Return the [x, y] coordinate for the center point of the cell that contains the specified text.  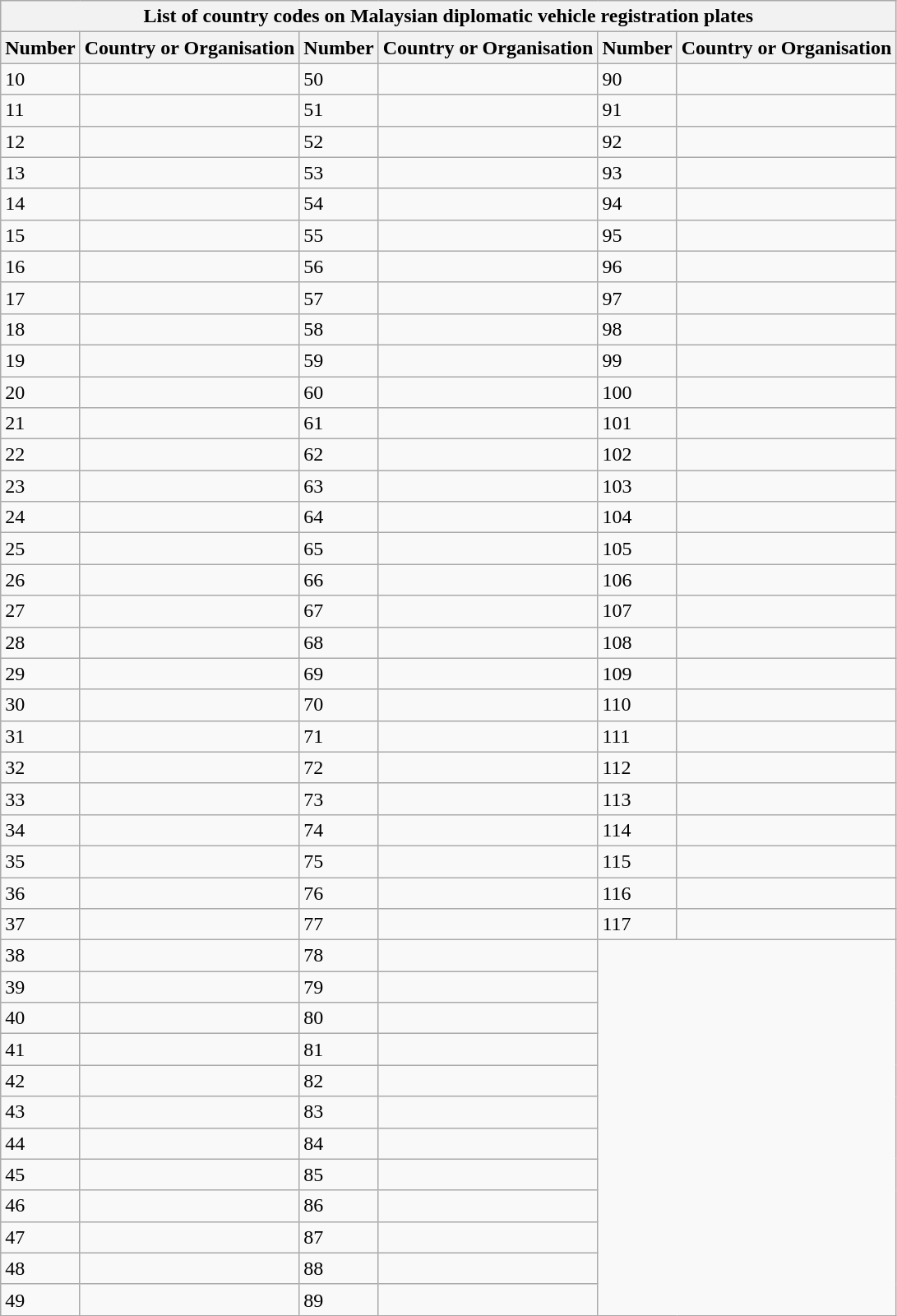
110 [637, 705]
54 [339, 204]
112 [637, 767]
69 [339, 674]
91 [637, 110]
109 [637, 674]
96 [637, 266]
38 [40, 956]
58 [339, 329]
14 [40, 204]
77 [339, 924]
107 [637, 611]
17 [40, 298]
26 [40, 580]
80 [339, 1018]
65 [339, 549]
55 [339, 235]
92 [637, 141]
98 [637, 329]
56 [339, 266]
115 [637, 861]
105 [637, 549]
71 [339, 736]
30 [40, 705]
78 [339, 956]
24 [40, 517]
19 [40, 360]
42 [40, 1081]
64 [339, 517]
85 [339, 1175]
117 [637, 924]
73 [339, 799]
88 [339, 1268]
10 [40, 79]
87 [339, 1237]
51 [339, 110]
60 [339, 392]
76 [339, 892]
104 [637, 517]
83 [339, 1112]
16 [40, 266]
84 [339, 1143]
63 [339, 486]
27 [40, 611]
40 [40, 1018]
34 [40, 830]
62 [339, 455]
89 [339, 1300]
50 [339, 79]
List of country codes on Malaysian diplomatic vehicle registration plates [449, 16]
86 [339, 1206]
116 [637, 892]
44 [40, 1143]
103 [637, 486]
70 [339, 705]
29 [40, 674]
102 [637, 455]
37 [40, 924]
45 [40, 1175]
22 [40, 455]
79 [339, 987]
75 [339, 861]
33 [40, 799]
25 [40, 549]
20 [40, 392]
53 [339, 173]
68 [339, 642]
66 [339, 580]
57 [339, 298]
15 [40, 235]
90 [637, 79]
49 [40, 1300]
61 [339, 424]
23 [40, 486]
97 [637, 298]
94 [637, 204]
72 [339, 767]
21 [40, 424]
39 [40, 987]
74 [339, 830]
13 [40, 173]
36 [40, 892]
32 [40, 767]
52 [339, 141]
31 [40, 736]
113 [637, 799]
114 [637, 830]
111 [637, 736]
59 [339, 360]
28 [40, 642]
67 [339, 611]
95 [637, 235]
46 [40, 1206]
108 [637, 642]
48 [40, 1268]
99 [637, 360]
47 [40, 1237]
12 [40, 141]
81 [339, 1050]
41 [40, 1050]
11 [40, 110]
18 [40, 329]
101 [637, 424]
93 [637, 173]
100 [637, 392]
106 [637, 580]
82 [339, 1081]
43 [40, 1112]
35 [40, 861]
